Capture the cell that displays the provided text and extract its [x, y] central coordinate. 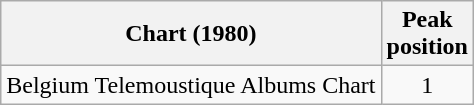
Peakposition [427, 34]
1 [427, 85]
Belgium Telemoustique Albums Chart [191, 85]
Chart (1980) [191, 34]
